Extract the [x, y] coordinate from the center of the cell holding the provided text.  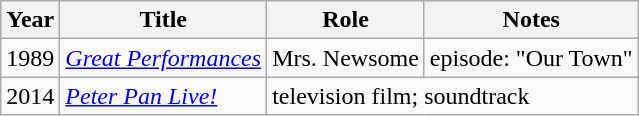
Mrs. Newsome [346, 58]
Peter Pan Live! [164, 96]
2014 [30, 96]
Notes [531, 20]
episode: "Our Town" [531, 58]
Role [346, 20]
1989 [30, 58]
Great Performances [164, 58]
television film; soundtrack [453, 96]
Title [164, 20]
Year [30, 20]
